Scan for the cell matching the given text and deliver its [X, Y] coordinate at center. 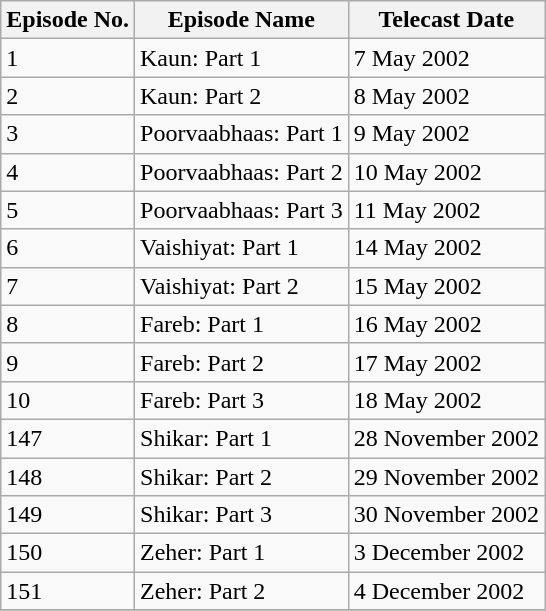
6 [68, 248]
10 May 2002 [446, 172]
30 November 2002 [446, 515]
151 [68, 591]
149 [68, 515]
16 May 2002 [446, 324]
Fareb: Part 3 [242, 400]
17 May 2002 [446, 362]
15 May 2002 [446, 286]
9 May 2002 [446, 134]
Episode No. [68, 20]
10 [68, 400]
29 November 2002 [446, 477]
7 [68, 286]
148 [68, 477]
Shikar: Part 2 [242, 477]
Poorvaabhaas: Part 3 [242, 210]
Zeher: Part 1 [242, 553]
3 [68, 134]
Poorvaabhaas: Part 2 [242, 172]
5 [68, 210]
Fareb: Part 1 [242, 324]
Poorvaabhaas: Part 1 [242, 134]
Shikar: Part 1 [242, 438]
147 [68, 438]
8 May 2002 [446, 96]
Shikar: Part 3 [242, 515]
4 December 2002 [446, 591]
7 May 2002 [446, 58]
Telecast Date [446, 20]
28 November 2002 [446, 438]
4 [68, 172]
150 [68, 553]
Fareb: Part 2 [242, 362]
2 [68, 96]
Vaishiyat: Part 2 [242, 286]
Vaishiyat: Part 1 [242, 248]
9 [68, 362]
8 [68, 324]
1 [68, 58]
11 May 2002 [446, 210]
Episode Name [242, 20]
14 May 2002 [446, 248]
Kaun: Part 2 [242, 96]
3 December 2002 [446, 553]
18 May 2002 [446, 400]
Kaun: Part 1 [242, 58]
Zeher: Part 2 [242, 591]
